Output the (x, y) coordinate of the center of the cell containing the given text.  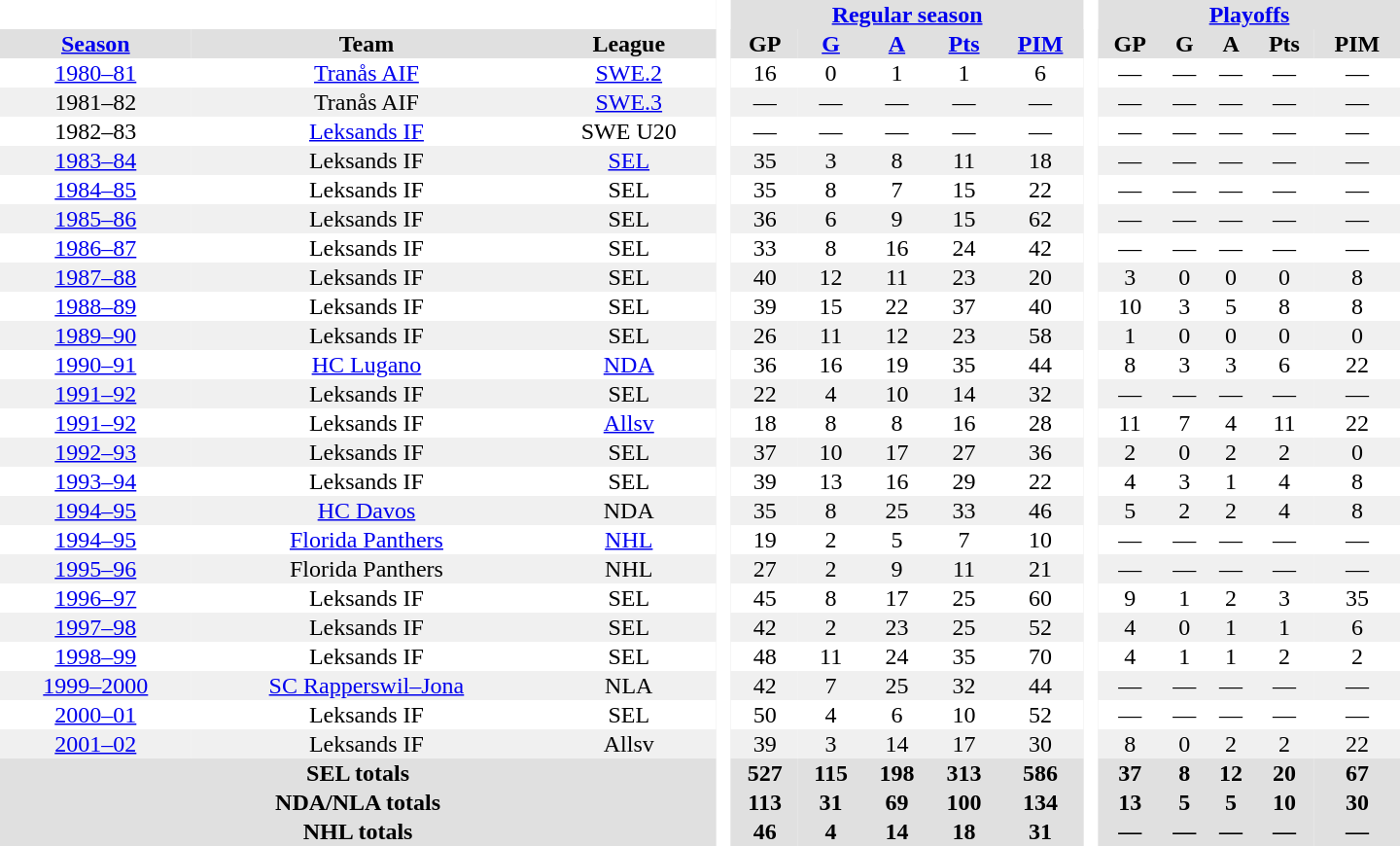
586 (1040, 773)
69 (896, 802)
NHL totals (358, 831)
134 (1040, 802)
45 (764, 598)
1998–99 (95, 656)
2001–02 (95, 744)
1988–89 (95, 306)
Regular season (907, 15)
1993–94 (95, 481)
1981–82 (95, 102)
1997–98 (95, 627)
HC Davos (367, 511)
1984–85 (95, 190)
SEL totals (358, 773)
527 (764, 773)
League (628, 44)
1992–93 (95, 452)
2000–01 (95, 715)
58 (1040, 335)
Team (367, 44)
SWE U20 (628, 131)
115 (830, 773)
NLA (628, 686)
26 (764, 335)
1986–87 (95, 248)
21 (1040, 569)
198 (896, 773)
1995–96 (95, 569)
HC Lugano (367, 365)
62 (1040, 219)
29 (964, 481)
1982–83 (95, 131)
70 (1040, 656)
50 (764, 715)
28 (1040, 423)
1999–2000 (95, 686)
SWE.2 (628, 73)
1996–97 (95, 598)
67 (1357, 773)
SWE.3 (628, 102)
1987–88 (95, 277)
1983–84 (95, 160)
100 (964, 802)
313 (964, 773)
NDA/NLA totals (358, 802)
SC Rapperswil–Jona (367, 686)
1985–86 (95, 219)
60 (1040, 598)
Season (95, 44)
113 (764, 802)
1989–90 (95, 335)
1980–81 (95, 73)
1990–91 (95, 365)
Playoffs (1249, 15)
48 (764, 656)
